Output the [x, y] coordinate of the center of the cell containing the given text.  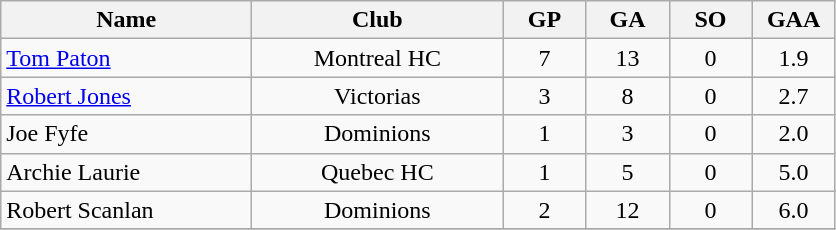
5 [628, 172]
Victorias [378, 96]
1.9 [794, 58]
2 [544, 210]
2.0 [794, 134]
Robert Scanlan [126, 210]
Robert Jones [126, 96]
SO [710, 20]
13 [628, 58]
5.0 [794, 172]
GP [544, 20]
Name [126, 20]
Tom Paton [126, 58]
6.0 [794, 210]
GAA [794, 20]
7 [544, 58]
Montreal HC [378, 58]
Quebec HC [378, 172]
12 [628, 210]
Joe Fyfe [126, 134]
2.7 [794, 96]
GA [628, 20]
Club [378, 20]
Archie Laurie [126, 172]
8 [628, 96]
